Capture the cell that displays the provided text and extract its [x, y] central coordinate. 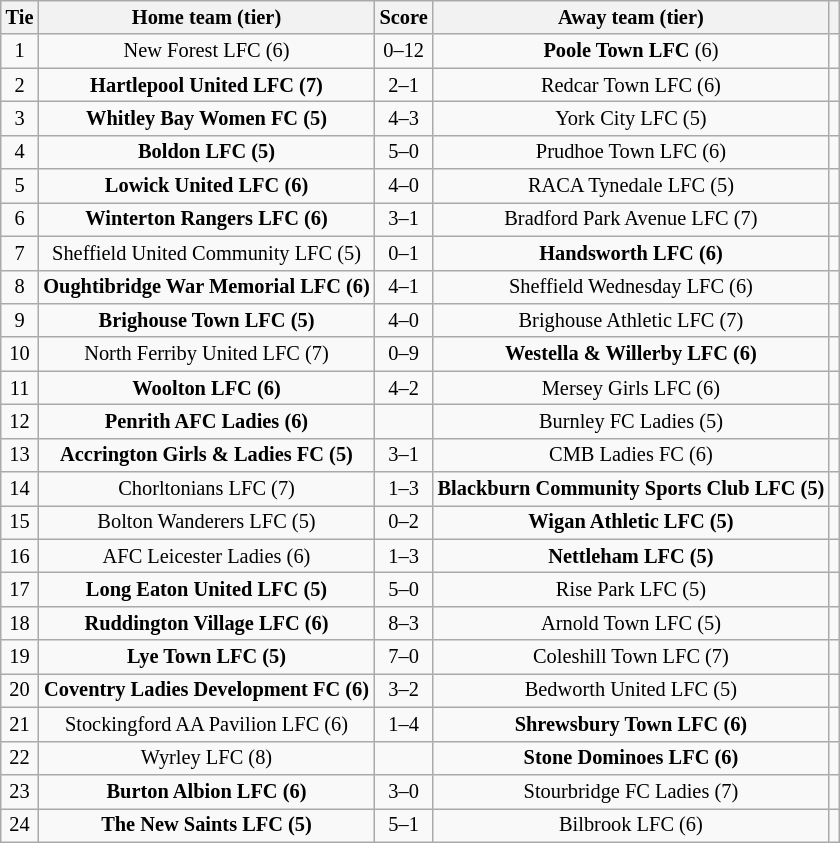
Accrington Girls & Ladies FC (5) [206, 455]
Away team (tier) [632, 17]
4 [20, 152]
9 [20, 320]
Wyrley LFC (8) [206, 758]
The New Saints LFC (5) [206, 825]
Bolton Wanderers LFC (5) [206, 522]
Mersey Girls LFC (6) [632, 388]
AFC Leicester Ladies (6) [206, 556]
Rise Park LFC (5) [632, 589]
6 [20, 219]
Stone Dominoes LFC (6) [632, 758]
Stockingford AA Pavilion LFC (6) [206, 724]
Long Eaton United LFC (5) [206, 589]
Winterton Rangers LFC (6) [206, 219]
10 [20, 354]
3–2 [404, 690]
Bradford Park Avenue LFC (7) [632, 219]
Brighouse Town LFC (5) [206, 320]
11 [20, 388]
Whitley Bay Women FC (5) [206, 118]
Prudhoe Town LFC (6) [632, 152]
Poole Town LFC (6) [632, 51]
Arnold Town LFC (5) [632, 623]
5 [20, 186]
Coleshill Town LFC (7) [632, 657]
Shrewsbury Town LFC (6) [632, 724]
2–1 [404, 85]
3 [20, 118]
Westella & Willerby LFC (6) [632, 354]
3–0 [404, 791]
12 [20, 421]
8–3 [404, 623]
7–0 [404, 657]
Burton Albion LFC (6) [206, 791]
RACA Tynedale LFC (5) [632, 186]
Oughtibridge War Memorial LFC (6) [206, 287]
Boldon LFC (5) [206, 152]
Hartlepool United LFC (7) [206, 85]
8 [20, 287]
CMB Ladies FC (6) [632, 455]
24 [20, 825]
Lye Town LFC (5) [206, 657]
New Forest LFC (6) [206, 51]
Handsworth LFC (6) [632, 253]
Sheffield Wednesday LFC (6) [632, 287]
Ruddington Village LFC (6) [206, 623]
York City LFC (5) [632, 118]
1 [20, 51]
0–1 [404, 253]
Blackburn Community Sports Club LFC (5) [632, 489]
Tie [20, 17]
North Ferriby United LFC (7) [206, 354]
Nettleham LFC (5) [632, 556]
Sheffield United Community LFC (5) [206, 253]
18 [20, 623]
17 [20, 589]
Redcar Town LFC (6) [632, 85]
7 [20, 253]
13 [20, 455]
4–1 [404, 287]
21 [20, 724]
Penrith AFC Ladies (6) [206, 421]
0–9 [404, 354]
Bilbrook LFC (6) [632, 825]
16 [20, 556]
0–2 [404, 522]
15 [20, 522]
20 [20, 690]
0–12 [404, 51]
Score [404, 17]
19 [20, 657]
Stourbridge FC Ladies (7) [632, 791]
Woolton LFC (6) [206, 388]
Coventry Ladies Development FC (6) [206, 690]
4–3 [404, 118]
4–2 [404, 388]
14 [20, 489]
5–1 [404, 825]
Home team (tier) [206, 17]
Bedworth United LFC (5) [632, 690]
2 [20, 85]
22 [20, 758]
Lowick United LFC (6) [206, 186]
1–4 [404, 724]
Brighouse Athletic LFC (7) [632, 320]
23 [20, 791]
Burnley FC Ladies (5) [632, 421]
Chorltonians LFC (7) [206, 489]
Wigan Athletic LFC (5) [632, 522]
